Capture the cell that displays the provided text and extract its (X, Y) central coordinate. 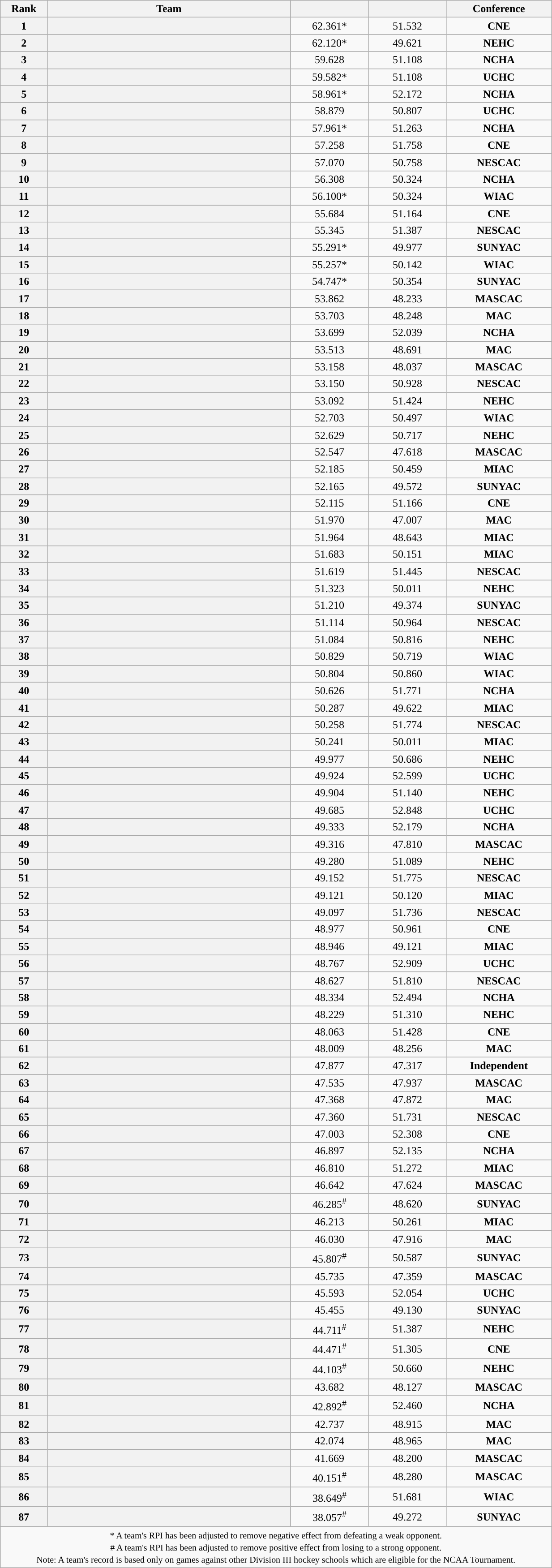
52.308 (407, 1134)
Rank (24, 9)
52.165 (329, 486)
53.703 (329, 316)
65 (24, 1117)
49.280 (329, 861)
53.158 (329, 367)
48.229 (329, 1014)
51.210 (329, 606)
49.924 (329, 776)
51.736 (407, 912)
48.127 (407, 1387)
71 (24, 1222)
49.904 (329, 793)
50.354 (407, 282)
84 (24, 1458)
40.151# (329, 1477)
47.535 (329, 1083)
47.360 (329, 1117)
42 (24, 725)
23 (24, 401)
43.682 (329, 1387)
47.317 (407, 1066)
44 (24, 759)
67 (24, 1151)
50.287 (329, 708)
47.368 (329, 1100)
50.686 (407, 759)
50.860 (407, 674)
47.810 (407, 844)
50.829 (329, 657)
57.070 (329, 162)
1 (24, 26)
31 (24, 537)
46.030 (329, 1239)
15 (24, 265)
47.359 (407, 1276)
47.872 (407, 1100)
50.807 (407, 111)
48.200 (407, 1458)
54 (24, 929)
50.717 (407, 435)
47.877 (329, 1066)
51.310 (407, 1014)
51.683 (329, 554)
38.057# (329, 1516)
50.961 (407, 929)
56 (24, 963)
50.816 (407, 640)
49.152 (329, 878)
51.970 (329, 520)
72 (24, 1239)
80 (24, 1387)
48.233 (407, 299)
53.150 (329, 384)
50.660 (407, 1369)
50.758 (407, 162)
49.272 (407, 1516)
49.622 (407, 708)
44.711# (329, 1329)
50.120 (407, 895)
2 (24, 43)
48.915 (407, 1424)
16 (24, 282)
46.897 (329, 1151)
25 (24, 435)
47.624 (407, 1185)
52.460 (407, 1405)
46 (24, 793)
49 (24, 844)
51.731 (407, 1117)
59.628 (329, 60)
68 (24, 1168)
6 (24, 111)
35 (24, 606)
Independent (499, 1066)
51.305 (407, 1349)
3 (24, 60)
50.142 (407, 265)
47.003 (329, 1134)
49.316 (329, 844)
45 (24, 776)
83 (24, 1441)
29 (24, 503)
48.334 (329, 997)
86 (24, 1497)
40 (24, 691)
50.241 (329, 742)
48.063 (329, 1031)
50 (24, 861)
50.587 (407, 1258)
42.892# (329, 1405)
51.084 (329, 640)
48.248 (407, 316)
60 (24, 1031)
55 (24, 946)
48.977 (329, 929)
52.629 (329, 435)
62.361* (329, 26)
56.100* (329, 196)
49.685 (329, 810)
Conference (499, 9)
75 (24, 1293)
45.593 (329, 1293)
27 (24, 469)
46.285# (329, 1204)
45.735 (329, 1276)
52.039 (407, 333)
46.213 (329, 1222)
20 (24, 350)
45.455 (329, 1310)
42.074 (329, 1441)
55.684 (329, 214)
51.140 (407, 793)
50.151 (407, 554)
49.097 (329, 912)
81 (24, 1405)
59 (24, 1014)
50.804 (329, 674)
70 (24, 1204)
64 (24, 1100)
50.626 (329, 691)
87 (24, 1516)
48.627 (329, 980)
51.681 (407, 1497)
52.909 (407, 963)
9 (24, 162)
52.703 (329, 418)
47.007 (407, 520)
41.669 (329, 1458)
44.103# (329, 1369)
48.965 (407, 1441)
52.494 (407, 997)
34 (24, 589)
54.747* (329, 282)
28 (24, 486)
55.345 (329, 231)
51.810 (407, 980)
38.649# (329, 1497)
21 (24, 367)
52.848 (407, 810)
19 (24, 333)
51.445 (407, 571)
5 (24, 94)
52.054 (407, 1293)
51.774 (407, 725)
57 (24, 980)
51.164 (407, 214)
4 (24, 77)
73 (24, 1258)
62.120* (329, 43)
39 (24, 674)
38 (24, 657)
50.719 (407, 657)
47 (24, 810)
47.618 (407, 452)
59.582* (329, 77)
37 (24, 640)
42.737 (329, 1424)
50.258 (329, 725)
85 (24, 1477)
50.928 (407, 384)
46.642 (329, 1185)
26 (24, 452)
57.961* (329, 128)
48 (24, 827)
51.263 (407, 128)
Team (169, 9)
11 (24, 196)
52.135 (407, 1151)
57.258 (329, 145)
47.937 (407, 1083)
51.272 (407, 1168)
8 (24, 145)
51.771 (407, 691)
55.257* (329, 265)
51.775 (407, 878)
78 (24, 1349)
50.261 (407, 1222)
53 (24, 912)
74 (24, 1276)
12 (24, 214)
46.810 (329, 1168)
58.879 (329, 111)
51.424 (407, 401)
10 (24, 179)
41 (24, 708)
51.166 (407, 503)
17 (24, 299)
49.621 (407, 43)
51.114 (329, 623)
51.758 (407, 145)
32 (24, 554)
48.946 (329, 946)
52.172 (407, 94)
49.572 (407, 486)
49.130 (407, 1310)
14 (24, 248)
50.964 (407, 623)
47.916 (407, 1239)
52.599 (407, 776)
55.291* (329, 248)
56.308 (329, 179)
48.767 (329, 963)
50.497 (407, 418)
52.547 (329, 452)
48.620 (407, 1204)
44.471# (329, 1349)
53.699 (329, 333)
24 (24, 418)
79 (24, 1369)
48.256 (407, 1049)
50.459 (407, 469)
52.185 (329, 469)
53.862 (329, 299)
48.280 (407, 1477)
51.428 (407, 1031)
52 (24, 895)
33 (24, 571)
48.643 (407, 537)
82 (24, 1424)
51 (24, 878)
53.513 (329, 350)
18 (24, 316)
61 (24, 1049)
52.179 (407, 827)
49.333 (329, 827)
49.374 (407, 606)
43 (24, 742)
7 (24, 128)
52.115 (329, 503)
48.691 (407, 350)
77 (24, 1329)
53.092 (329, 401)
66 (24, 1134)
58 (24, 997)
51.532 (407, 26)
36 (24, 623)
30 (24, 520)
76 (24, 1310)
69 (24, 1185)
51.964 (329, 537)
48.009 (329, 1049)
22 (24, 384)
51.323 (329, 589)
62 (24, 1066)
13 (24, 231)
51.089 (407, 861)
45.807# (329, 1258)
48.037 (407, 367)
51.619 (329, 571)
58.961* (329, 94)
63 (24, 1083)
